Detect which cell encompasses the target text, then output its (X, Y) center coordinate. 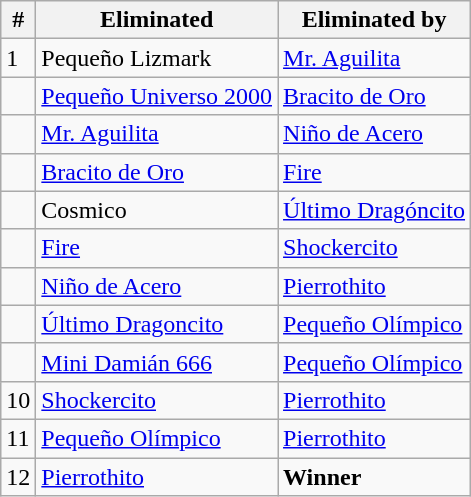
# (18, 20)
Eliminated (157, 20)
Cosmico (157, 210)
12 (18, 477)
Último Dragóncito (374, 210)
Pequeño Universo 2000 (157, 96)
Eliminated by (374, 20)
Winner (374, 477)
Último Dragoncito (157, 324)
Mini Damián 666 (157, 362)
10 (18, 400)
1 (18, 58)
11 (18, 438)
Pequeño Lizmark (157, 58)
